Search for the cell housing the specified text and yield its (x, y) center coordinate. 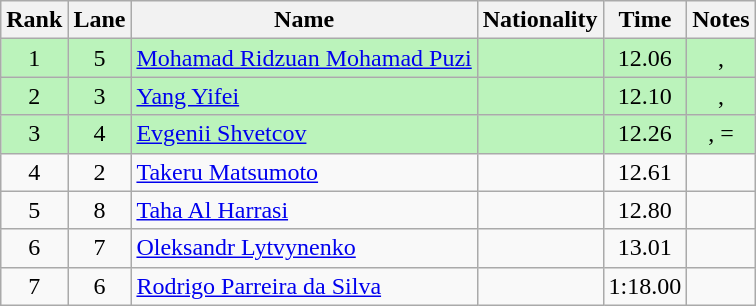
Rank (34, 20)
Name (304, 20)
12.80 (645, 210)
8 (100, 210)
1:18.00 (645, 286)
Oleksandr Lytvynenko (304, 248)
Nationality (540, 20)
Rodrigo Parreira da Silva (304, 286)
13.01 (645, 248)
Mohamad Ridzuan Mohamad Puzi (304, 58)
12.10 (645, 96)
Taha Al Harrasi (304, 210)
Yang Yifei (304, 96)
Time (645, 20)
Notes (721, 20)
Takeru Matsumoto (304, 172)
1 (34, 58)
Evgenii Shvetcov (304, 134)
Lane (100, 20)
12.06 (645, 58)
12.26 (645, 134)
, = (721, 134)
12.61 (645, 172)
